Capture the cell that displays the provided text and extract its (X, Y) central coordinate. 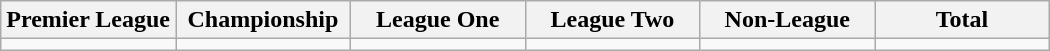
Total (962, 20)
League Two (612, 20)
Premier League (88, 20)
Championship (264, 20)
Non-League (788, 20)
League One (438, 20)
